For the text-containing cell, return its midpoint in (X, Y) coordinate format. 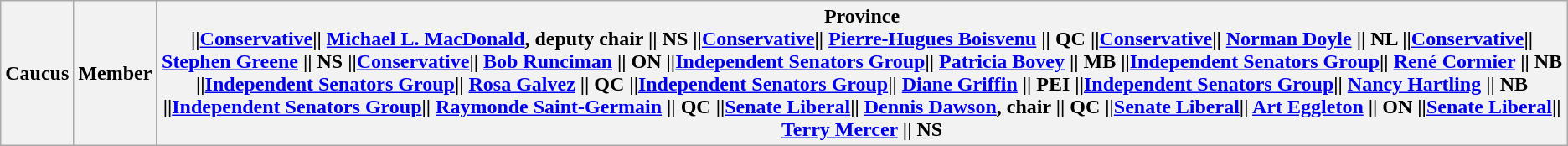
Caucus (37, 74)
Member (116, 74)
